Search for the cell housing the specified text and yield its (X, Y) center coordinate. 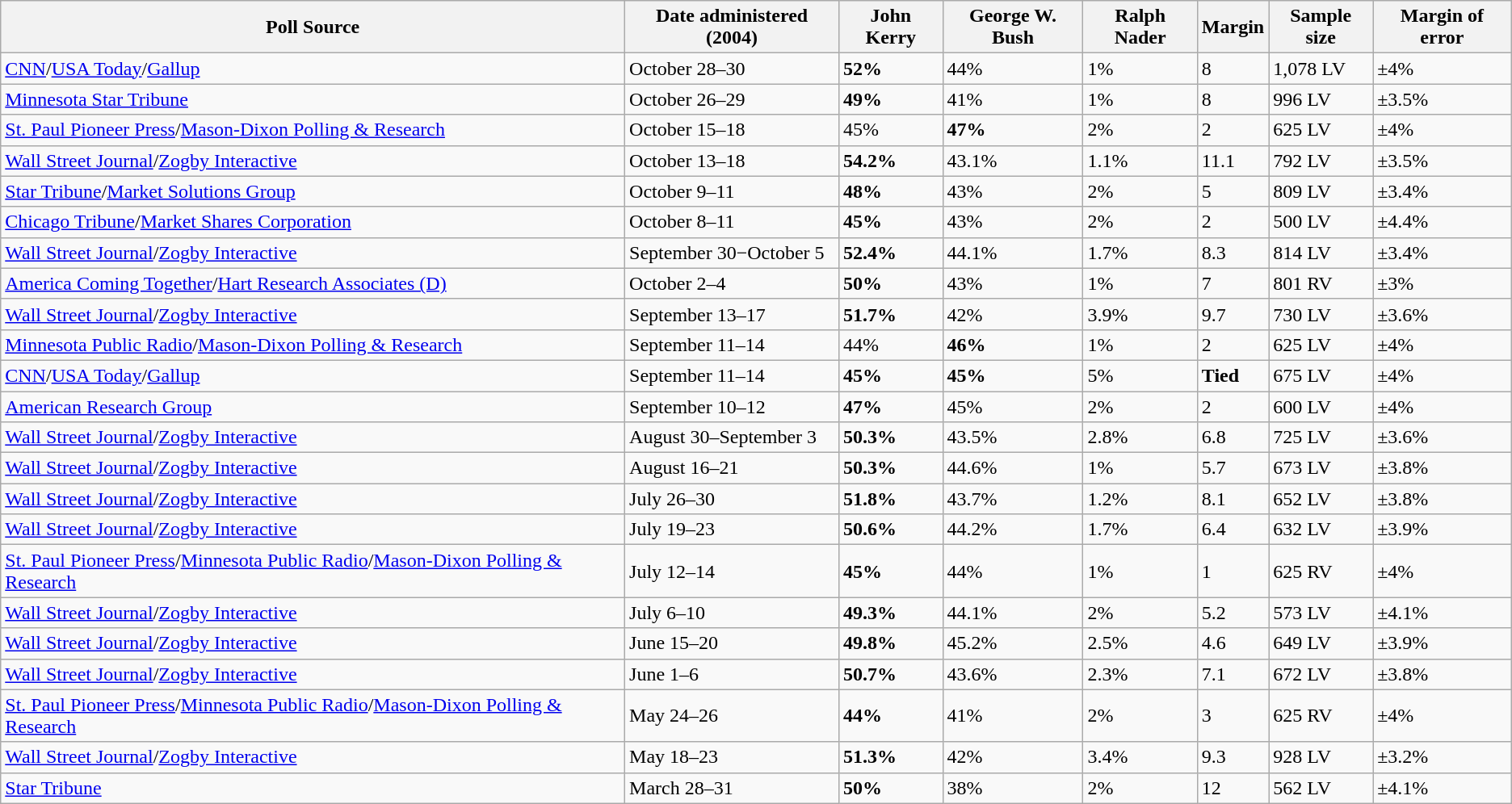
Tied (1233, 375)
October 2–4 (732, 283)
500 LV (1321, 222)
Date administered (2004) (732, 27)
October 13–18 (732, 161)
1.2% (1140, 499)
American Research Group (313, 406)
August 30–September 3 (732, 438)
45.2% (1013, 643)
July 12–14 (732, 572)
49.3% (892, 613)
562 LV (1321, 788)
725 LV (1321, 438)
America Coming Together/Hart Research Associates (D) (313, 283)
±3% (1443, 283)
4.6 (1233, 643)
51.3% (892, 757)
3 (1233, 715)
Minnesota Star Tribune (313, 99)
996 LV (1321, 99)
October 8–11 (732, 222)
March 28–31 (732, 788)
809 LV (1321, 191)
5.7 (1233, 468)
May 24–26 (732, 715)
600 LV (1321, 406)
44.2% (1013, 530)
September 10–12 (732, 406)
June 15–20 (732, 643)
50.6% (892, 530)
48% (892, 191)
October 26–29 (732, 99)
September 13–17 (732, 314)
38% (1013, 788)
52% (892, 69)
801 RV (1321, 283)
7 (1233, 283)
9.7 (1233, 314)
3.4% (1140, 757)
52.4% (892, 253)
54.2% (892, 161)
730 LV (1321, 314)
October 9–11 (732, 191)
1.1% (1140, 161)
51.8% (892, 499)
July 6–10 (732, 613)
7.1 (1233, 674)
43.1% (1013, 161)
928 LV (1321, 757)
George W. Bush (1013, 27)
October 28–30 (732, 69)
50.7% (892, 674)
12 (1233, 788)
46% (1013, 345)
43.7% (1013, 499)
±3.2% (1443, 757)
11.1 (1233, 161)
Ralph Nader (1140, 27)
Sample size (1321, 27)
672 LV (1321, 674)
6.4 (1233, 530)
49.8% (892, 643)
July 19–23 (732, 530)
43.5% (1013, 438)
3.9% (1140, 314)
2.5% (1140, 643)
792 LV (1321, 161)
9.3 (1233, 757)
51.7% (892, 314)
±4.4% (1443, 222)
573 LV (1321, 613)
6.8 (1233, 438)
St. Paul Pioneer Press/Mason-Dixon Polling & Research (313, 130)
August 16–21 (732, 468)
Margin (1233, 27)
Margin of error (1443, 27)
Poll Source (313, 27)
2.8% (1140, 438)
May 18–23 (732, 757)
John Kerry (892, 27)
5.2 (1233, 613)
8.3 (1233, 253)
673 LV (1321, 468)
814 LV (1321, 253)
652 LV (1321, 499)
Minnesota Public Radio/Mason-Dixon Polling & Research (313, 345)
2.3% (1140, 674)
8.1 (1233, 499)
1,078 LV (1321, 69)
June 1–6 (732, 674)
September 30−October 5 (732, 253)
July 26–30 (732, 499)
Chicago Tribune/Market Shares Corporation (313, 222)
1 (1233, 572)
49% (892, 99)
Star Tribune/Market Solutions Group (313, 191)
649 LV (1321, 643)
Star Tribune (313, 788)
632 LV (1321, 530)
5% (1140, 375)
5 (1233, 191)
October 15–18 (732, 130)
44.6% (1013, 468)
43.6% (1013, 674)
675 LV (1321, 375)
